Extract the (X, Y) coordinate from the center of the cell holding the provided text.  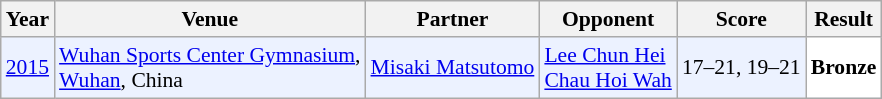
Year (28, 19)
Score (742, 19)
Bronze (844, 68)
Venue (210, 19)
Result (844, 19)
Lee Chun Hei Chau Hoi Wah (608, 68)
17–21, 19–21 (742, 68)
Partner (453, 19)
Opponent (608, 19)
Wuhan Sports Center Gymnasium,Wuhan, China (210, 68)
Misaki Matsutomo (453, 68)
2015 (28, 68)
